Provide the [x, y] coordinate of the cell's center where the given text is located.  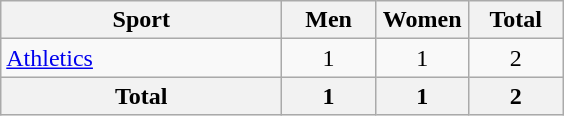
Sport [142, 20]
Athletics [142, 58]
Men [329, 20]
Women [422, 20]
